Search for the cell housing the specified text and yield its (x, y) center coordinate. 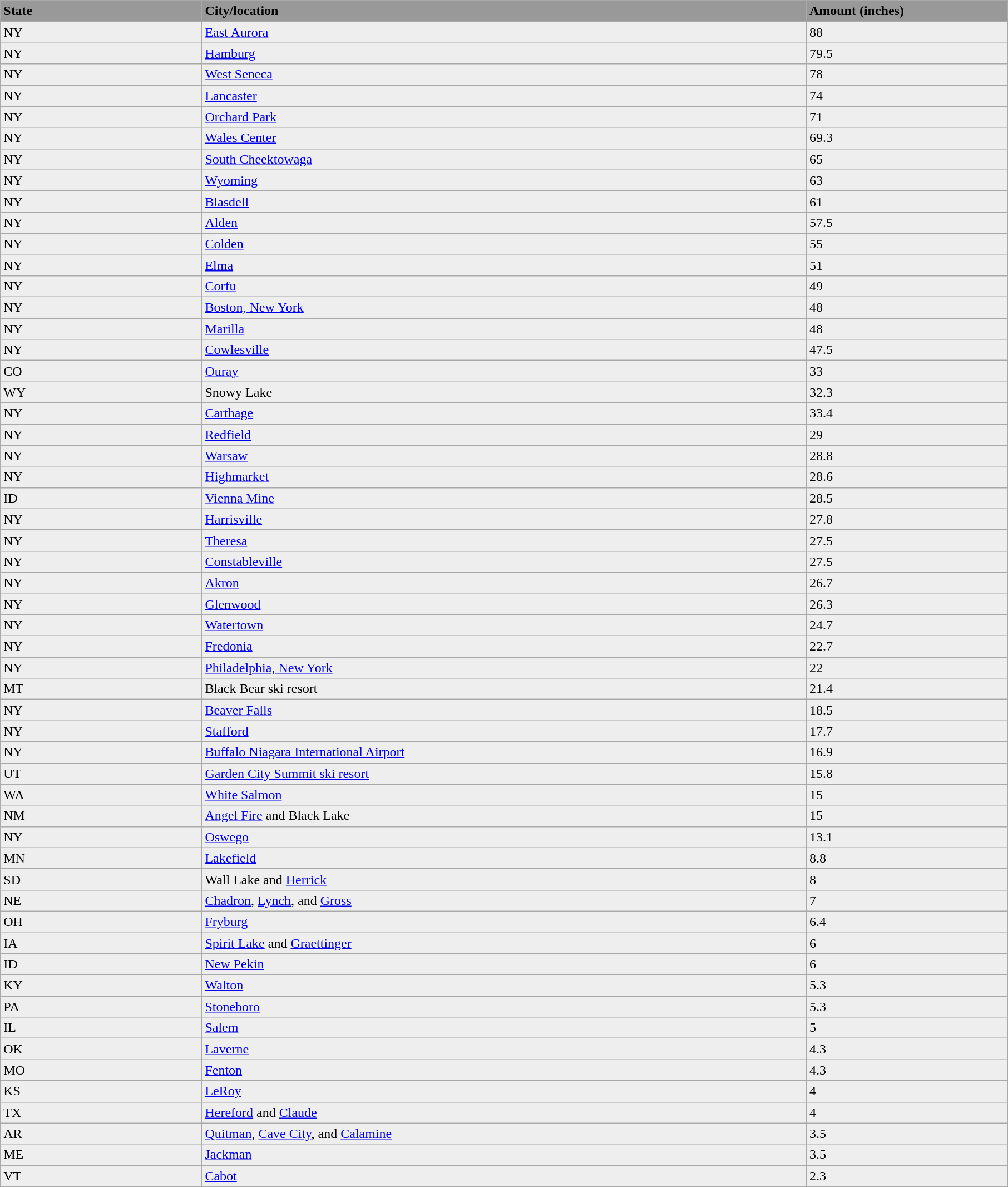
55 (907, 244)
79.5 (907, 53)
West Seneca (504, 75)
UT (101, 774)
Fredonia (504, 647)
7 (907, 900)
78 (907, 75)
South Cheektowaga (504, 159)
Constableville (504, 562)
29 (907, 435)
OK (101, 1049)
71 (907, 117)
East Aurora (504, 32)
Wall Lake and Herrick (504, 879)
Ouray (504, 371)
26.7 (907, 583)
Elma (504, 265)
5 (907, 1028)
Wales Center (504, 138)
51 (907, 265)
Watertown (504, 625)
Harrisville (504, 519)
TX (101, 1112)
Warsaw (504, 456)
IL (101, 1028)
SD (101, 879)
28.6 (907, 477)
28.5 (907, 498)
Quitman, Cave City, and Calamine (504, 1134)
New Pekin (504, 964)
33.4 (907, 413)
15.8 (907, 774)
17.7 (907, 731)
6.4 (907, 922)
MN (101, 858)
Angel Fire and Black Lake (504, 816)
WY (101, 392)
MT (101, 689)
City/location (504, 11)
Orchard Park (504, 117)
28.8 (907, 456)
27.8 (907, 519)
LeRoy (504, 1091)
65 (907, 159)
Cabot (504, 1176)
Marilla (504, 329)
Lancaster (504, 96)
Chadron, Lynch, and Gross (504, 900)
13.1 (907, 837)
Snowy Lake (504, 392)
Hamburg (504, 53)
57.5 (907, 223)
Highmarket (504, 477)
Colden (504, 244)
88 (907, 32)
47.5 (907, 350)
CO (101, 371)
Stoneboro (504, 1007)
8 (907, 879)
16.9 (907, 752)
MO (101, 1070)
Beaver Falls (504, 710)
74 (907, 96)
Walton (504, 986)
22 (907, 668)
State (101, 11)
Redfield (504, 435)
White Salmon (504, 795)
Fryburg (504, 922)
Jackman (504, 1155)
69.3 (907, 138)
WA (101, 795)
Black Bear ski resort (504, 689)
NE (101, 900)
21.4 (907, 689)
2.3 (907, 1176)
NM (101, 816)
33 (907, 371)
IA (101, 943)
Stafford (504, 731)
KY (101, 986)
OH (101, 922)
Oswego (504, 837)
Corfu (504, 287)
Lakefield (504, 858)
Vienna Mine (504, 498)
Spirit Lake and Graettinger (504, 943)
Glenwood (504, 604)
AR (101, 1134)
Fenton (504, 1070)
Boston, New York (504, 308)
Blasdell (504, 201)
63 (907, 180)
Laverne (504, 1049)
Cowlesville (504, 350)
Wyoming (504, 180)
Akron (504, 583)
Hereford and Claude (504, 1112)
ME (101, 1155)
Carthage (504, 413)
Amount (inches) (907, 11)
61 (907, 201)
VT (101, 1176)
32.3 (907, 392)
26.3 (907, 604)
Philadelphia, New York (504, 668)
18.5 (907, 710)
Salem (504, 1028)
KS (101, 1091)
22.7 (907, 647)
24.7 (907, 625)
8.8 (907, 858)
Theresa (504, 540)
PA (101, 1007)
Garden City Summit ski resort (504, 774)
Alden (504, 223)
Buffalo Niagara International Airport (504, 752)
49 (907, 287)
